Scan for the cell matching the given text and deliver its [X, Y] coordinate at center. 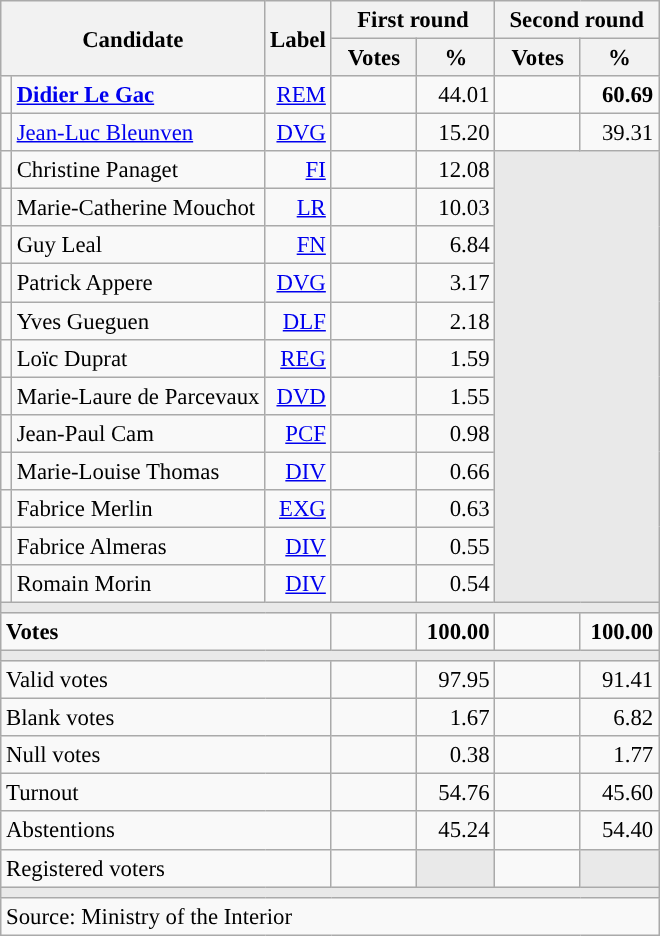
Marie-Louise Thomas [138, 471]
45.60 [619, 793]
0.98 [456, 433]
97.95 [456, 680]
Fabrice Almeras [138, 546]
2.18 [456, 321]
44.01 [456, 95]
60.69 [619, 95]
0.38 [456, 755]
Christine Panaget [138, 170]
Abstentions [166, 831]
45.24 [456, 831]
0.54 [456, 584]
1.67 [456, 718]
Registered voters [166, 868]
Jean-Paul Cam [138, 433]
Patrick Appere [138, 283]
Marie-Laure de Parcevaux [138, 396]
LR [298, 208]
12.08 [456, 170]
Second round [577, 20]
FN [298, 245]
DVD [298, 396]
Label [298, 38]
EXG [298, 509]
Blank votes [166, 718]
Fabrice Merlin [138, 509]
Null votes [166, 755]
Source: Ministry of the Interior [330, 916]
39.31 [619, 133]
FI [298, 170]
1.55 [456, 396]
Yves Gueguen [138, 321]
54.76 [456, 793]
First round [413, 20]
6.84 [456, 245]
Loïc Duprat [138, 358]
0.55 [456, 546]
1.77 [619, 755]
0.63 [456, 509]
DLF [298, 321]
Guy Leal [138, 245]
6.82 [619, 718]
0.66 [456, 471]
Jean-Luc Bleunven [138, 133]
PCF [298, 433]
Marie-Catherine Mouchot [138, 208]
Candidate [133, 38]
Didier Le Gac [138, 95]
REG [298, 358]
1.59 [456, 358]
Valid votes [166, 680]
91.41 [619, 680]
15.20 [456, 133]
REM [298, 95]
3.17 [456, 283]
10.03 [456, 208]
Romain Morin [138, 584]
Turnout [166, 793]
54.40 [619, 831]
